For the text-containing cell, return its midpoint in (x, y) coordinate format. 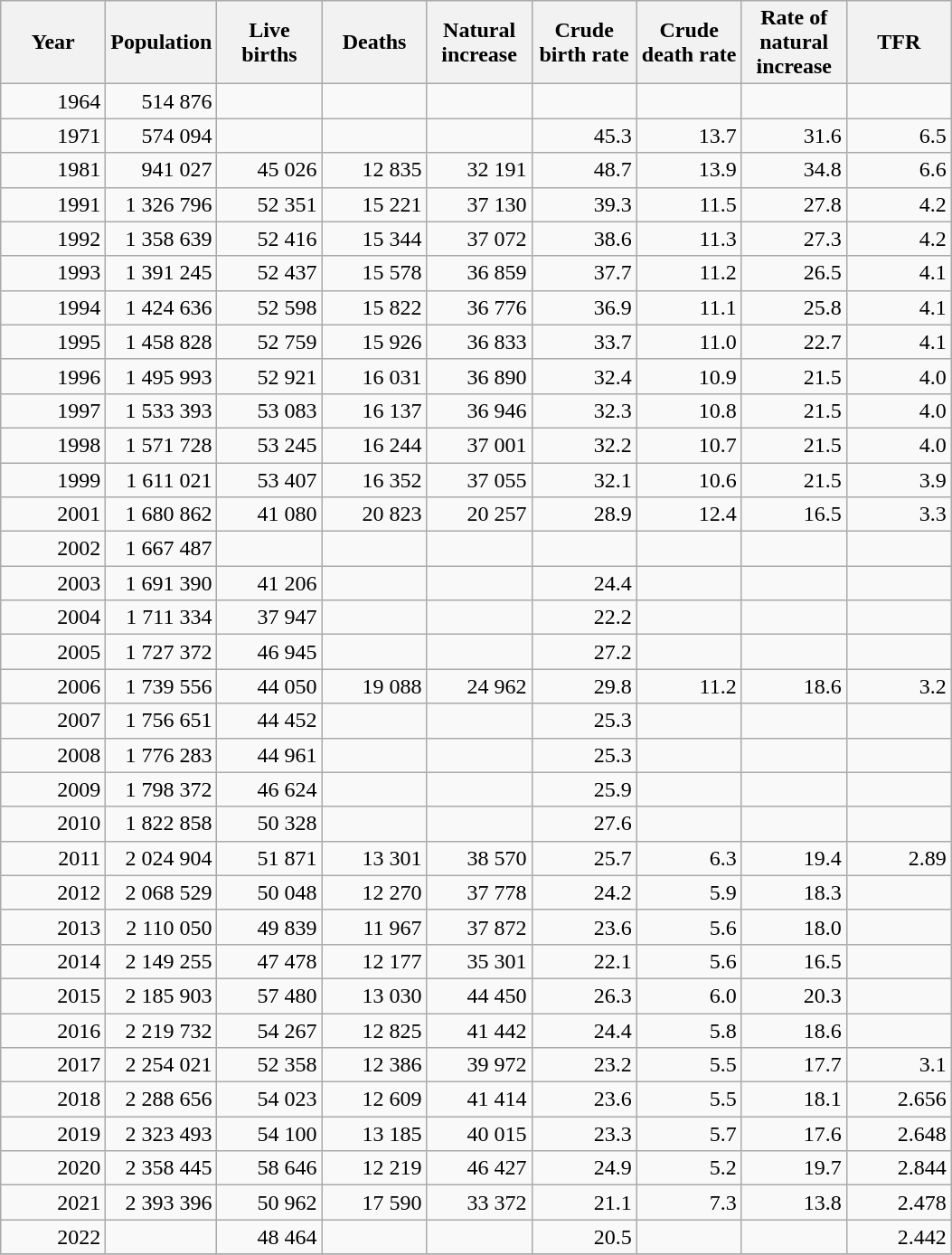
20 823 (374, 514)
49 839 (269, 927)
11.1 (689, 307)
37 130 (479, 204)
2007 (53, 721)
2022 (53, 1237)
12 835 (374, 170)
32.4 (584, 376)
5.9 (689, 892)
2004 (53, 618)
25.7 (584, 858)
2001 (53, 514)
2017 (53, 1065)
12 386 (374, 1065)
32.2 (584, 445)
2 358 445 (161, 1168)
46 624 (269, 789)
48.7 (584, 170)
1 533 393 (161, 410)
31.6 (794, 136)
38.6 (584, 239)
10.8 (689, 410)
1 756 651 (161, 721)
Rate of natural increase (794, 42)
53 245 (269, 445)
1 776 283 (161, 755)
2 149 255 (161, 961)
1991 (53, 204)
27.3 (794, 239)
15 221 (374, 204)
1 458 828 (161, 342)
1 667 487 (161, 549)
1999 (53, 480)
2 068 529 (161, 892)
1996 (53, 376)
52 351 (269, 204)
2016 (53, 1030)
1 391 245 (161, 273)
34.8 (794, 170)
5.8 (689, 1030)
36 833 (479, 342)
13 185 (374, 1134)
2021 (53, 1203)
57 480 (269, 996)
41 442 (479, 1030)
1997 (53, 410)
11.5 (689, 204)
44 452 (269, 721)
36 776 (479, 307)
16 031 (374, 376)
1992 (53, 239)
52 759 (269, 342)
12 825 (374, 1030)
37 072 (479, 239)
23.3 (584, 1134)
54 023 (269, 1099)
5.2 (689, 1168)
7.3 (689, 1203)
37 778 (479, 892)
37 947 (269, 618)
2 323 493 (161, 1134)
6.6 (899, 170)
6.0 (689, 996)
44 450 (479, 996)
17 590 (374, 1203)
Year (53, 42)
Crude death rate (689, 42)
22.1 (584, 961)
28.9 (584, 514)
514 876 (161, 101)
39 972 (479, 1065)
52 598 (269, 307)
53 407 (269, 480)
2009 (53, 789)
2 219 732 (161, 1030)
2015 (53, 996)
2.656 (899, 1099)
44 961 (269, 755)
2.89 (899, 858)
1 739 556 (161, 686)
16 352 (374, 480)
29.8 (584, 686)
1994 (53, 307)
2 288 656 (161, 1099)
50 962 (269, 1203)
13.9 (689, 170)
941 027 (161, 170)
6.3 (689, 858)
41 206 (269, 583)
12 270 (374, 892)
36 946 (479, 410)
50 328 (269, 824)
26.3 (584, 996)
13 301 (374, 858)
11.0 (689, 342)
12 177 (374, 961)
2 393 396 (161, 1203)
32.1 (584, 480)
48 464 (269, 1237)
5.7 (689, 1134)
16 137 (374, 410)
2002 (53, 549)
37 872 (479, 927)
27.2 (584, 652)
13 030 (374, 996)
1 424 636 (161, 307)
19.7 (794, 1168)
10.6 (689, 480)
1971 (53, 136)
1 691 390 (161, 583)
45.3 (584, 136)
50 048 (269, 892)
38 570 (479, 858)
36 890 (479, 376)
2018 (53, 1099)
3.9 (899, 480)
12.4 (689, 514)
53 083 (269, 410)
11 967 (374, 927)
52 358 (269, 1065)
27.6 (584, 824)
2008 (53, 755)
3.1 (899, 1065)
2005 (53, 652)
15 344 (374, 239)
1 326 796 (161, 204)
54 267 (269, 1030)
3.2 (899, 686)
17.6 (794, 1134)
2 185 903 (161, 996)
2.844 (899, 1168)
Natural increase (479, 42)
24.2 (584, 892)
44 050 (269, 686)
18.0 (794, 927)
37 055 (479, 480)
22.7 (794, 342)
39.3 (584, 204)
24 962 (479, 686)
10.9 (689, 376)
25.9 (584, 789)
41 414 (479, 1099)
41 080 (269, 514)
52 416 (269, 239)
1 611 021 (161, 480)
Crude birth rate (584, 42)
1 711 334 (161, 618)
2.478 (899, 1203)
20.5 (584, 1237)
37.7 (584, 273)
1 727 372 (161, 652)
2 024 904 (161, 858)
46 427 (479, 1168)
574 094 (161, 136)
2.648 (899, 1134)
37 001 (479, 445)
2003 (53, 583)
32.3 (584, 410)
1 495 993 (161, 376)
Deaths (374, 42)
33.7 (584, 342)
54 100 (269, 1134)
36 859 (479, 273)
52 921 (269, 376)
16 244 (374, 445)
2014 (53, 961)
2010 (53, 824)
20 257 (479, 514)
35 301 (479, 961)
1 680 862 (161, 514)
3.3 (899, 514)
45 026 (269, 170)
13.8 (794, 1203)
1998 (53, 445)
2006 (53, 686)
40 015 (479, 1134)
2011 (53, 858)
1 822 858 (161, 824)
2013 (53, 927)
19.4 (794, 858)
2.442 (899, 1237)
18.1 (794, 1099)
1 571 728 (161, 445)
2 110 050 (161, 927)
Population (161, 42)
26.5 (794, 273)
33 372 (479, 1203)
15 578 (374, 273)
1993 (53, 273)
2019 (53, 1134)
27.8 (794, 204)
20.3 (794, 996)
25.8 (794, 307)
32 191 (479, 170)
6.5 (899, 136)
1964 (53, 101)
46 945 (269, 652)
1995 (53, 342)
21.1 (584, 1203)
18.3 (794, 892)
1 358 639 (161, 239)
12 609 (374, 1099)
15 926 (374, 342)
11.3 (689, 239)
58 646 (269, 1168)
2 254 021 (161, 1065)
2012 (53, 892)
1 798 372 (161, 789)
17.7 (794, 1065)
Live births (269, 42)
22.2 (584, 618)
12 219 (374, 1168)
24.9 (584, 1168)
1981 (53, 170)
2020 (53, 1168)
13.7 (689, 136)
36.9 (584, 307)
52 437 (269, 273)
10.7 (689, 445)
47 478 (269, 961)
23.2 (584, 1065)
15 822 (374, 307)
TFR (899, 42)
19 088 (374, 686)
51 871 (269, 858)
